Scan for the cell matching the given text and deliver its [x, y] coordinate at center. 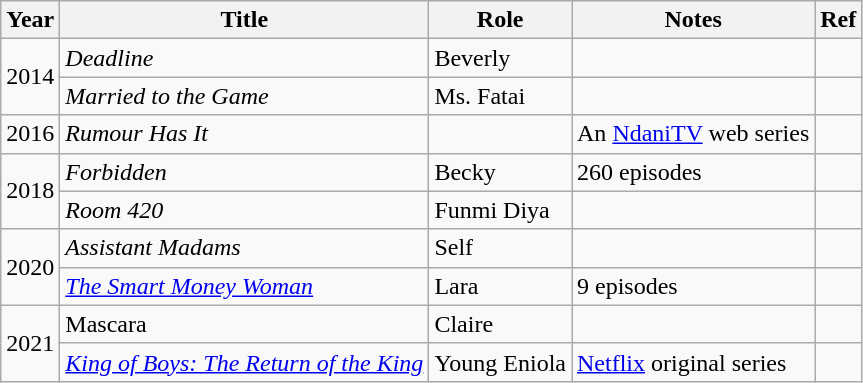
Mascara [244, 324]
Lara [500, 286]
Ms. Fatai [500, 96]
Ref [838, 20]
Netflix original series [694, 362]
Forbidden [244, 172]
Deadline [244, 58]
Young Eniola [500, 362]
Assistant Madams [244, 248]
2014 [30, 77]
2020 [30, 267]
2018 [30, 191]
Claire [500, 324]
Becky [500, 172]
2021 [30, 343]
King of Boys: The Return of the King [244, 362]
Year [30, 20]
Notes [694, 20]
Self [500, 248]
260 episodes [694, 172]
Beverly [500, 58]
9 episodes [694, 286]
2016 [30, 134]
Funmi Diya [500, 210]
The Smart Money Woman [244, 286]
Role [500, 20]
Room 420 [244, 210]
Title [244, 20]
Married to the Game [244, 96]
An NdaniTV web series [694, 134]
Rumour Has It [244, 134]
